Determine the (x, y) coordinate at the center of the cell enclosing the given text.  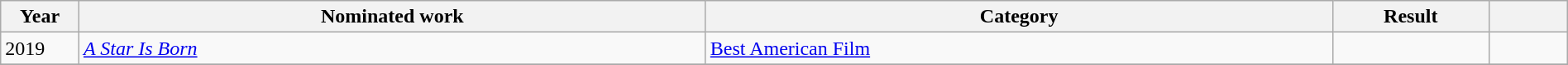
Category (1019, 17)
A Star Is Born (392, 48)
Best American Film (1019, 48)
Nominated work (392, 17)
Year (40, 17)
Result (1411, 17)
2019 (40, 48)
